Capture the cell that displays the provided text and extract its (X, Y) central coordinate. 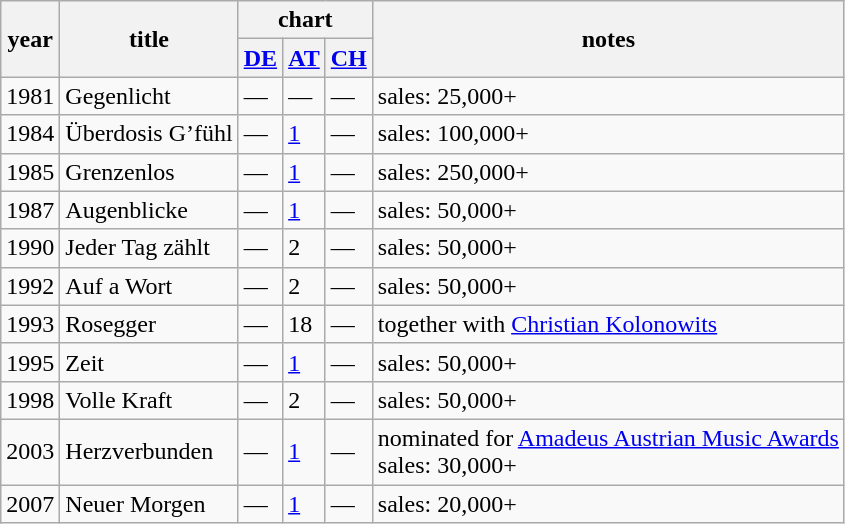
together with Christian Kolonowits (608, 324)
Überdosis G’fühl (149, 134)
Neuer Morgen (149, 503)
notes (608, 39)
DE (260, 58)
Gegenlicht (149, 96)
Herzverbunden (149, 452)
1990 (30, 248)
Augenblicke (149, 210)
1987 (30, 210)
nominated for Amadeus Austrian Music Awardssales: 30,000+ (608, 452)
Auf a Wort (149, 286)
sales: 20,000+ (608, 503)
18 (304, 324)
CH (348, 58)
title (149, 39)
Zeit (149, 362)
1992 (30, 286)
Grenzenlos (149, 172)
sales: 25,000+ (608, 96)
2007 (30, 503)
1998 (30, 400)
1984 (30, 134)
1985 (30, 172)
Jeder Tag zählt (149, 248)
Volle Kraft (149, 400)
sales: 100,000+ (608, 134)
sales: 250,000+ (608, 172)
AT (304, 58)
chart (305, 20)
1995 (30, 362)
1981 (30, 96)
2003 (30, 452)
1993 (30, 324)
Rosegger (149, 324)
year (30, 39)
